Return (X, Y) of the center of cell containing provided text 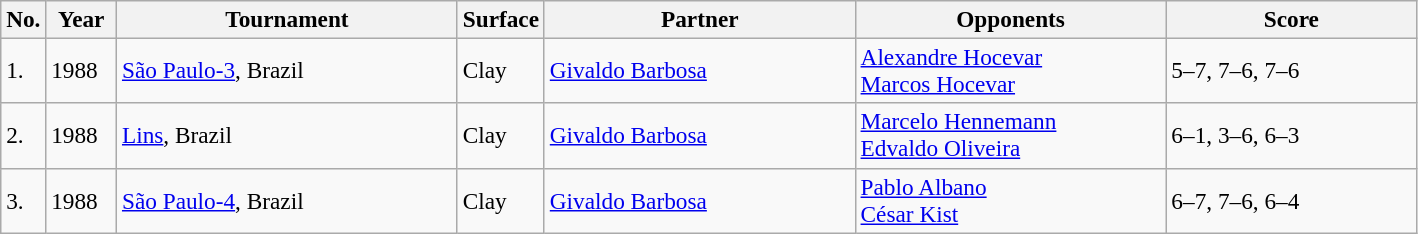
Alexandre Hocevar Marcos Hocevar (1010, 70)
2. (24, 136)
6–1, 3–6, 6–3 (1292, 136)
6–7, 7–6, 6–4 (1292, 200)
3. (24, 200)
Tournament (288, 19)
1. (24, 70)
No. (24, 19)
5–7, 7–6, 7–6 (1292, 70)
São Paulo-4, Brazil (288, 200)
Opponents (1010, 19)
Marcelo Hennemann Edvaldo Oliveira (1010, 136)
Surface (500, 19)
Lins, Brazil (288, 136)
Partner (700, 19)
Year (82, 19)
Pablo Albano César Kist (1010, 200)
Score (1292, 19)
São Paulo-3, Brazil (288, 70)
